Scan for the cell matching the given text and deliver its [X, Y] coordinate at center. 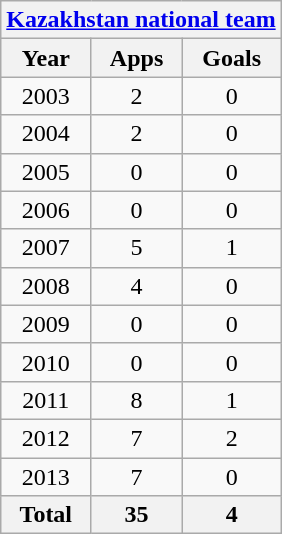
2013 [46, 477]
5 [136, 248]
2004 [46, 134]
Kazakhstan national team [141, 20]
2003 [46, 96]
2011 [46, 400]
Apps [136, 58]
35 [136, 515]
2005 [46, 172]
Total [46, 515]
2007 [46, 248]
8 [136, 400]
2009 [46, 324]
2010 [46, 362]
2006 [46, 210]
2012 [46, 438]
Goals [232, 58]
Year [46, 58]
2008 [46, 286]
